Provide the [x, y] coordinate of the cell's center where the given text is located.  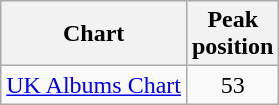
UK Albums Chart [94, 85]
Chart [94, 34]
53 [232, 85]
Peakposition [232, 34]
